Scan for the cell matching the given text and deliver its (x, y) coordinate at center. 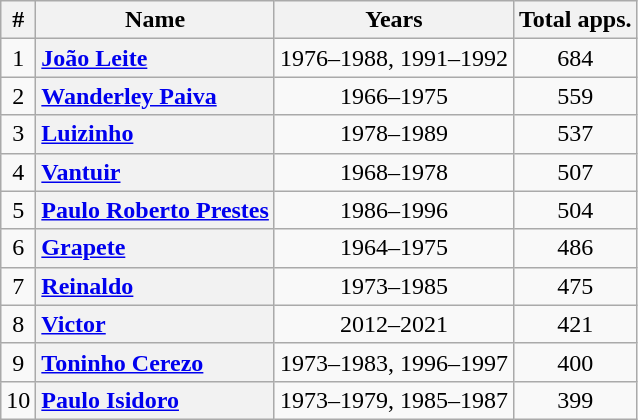
684 (575, 58)
2012–2021 (394, 324)
507 (575, 172)
Wanderley Paiva (156, 96)
1973–1979, 1985–1987 (394, 400)
Paulo Roberto Prestes (156, 210)
1 (18, 58)
1973–1985 (394, 286)
1966–1975 (394, 96)
9 (18, 362)
Grapete (156, 248)
400 (575, 362)
3 (18, 134)
Years (394, 20)
1978–1989 (394, 134)
4 (18, 172)
1973–1983, 1996–1997 (394, 362)
Toninho Cerezo (156, 362)
8 (18, 324)
10 (18, 400)
Vantuir (156, 172)
Name (156, 20)
486 (575, 248)
6 (18, 248)
Total apps. (575, 20)
João Leite (156, 58)
559 (575, 96)
Luizinho (156, 134)
# (18, 20)
399 (575, 400)
537 (575, 134)
Victor (156, 324)
421 (575, 324)
Reinaldo (156, 286)
1986–1996 (394, 210)
5 (18, 210)
2 (18, 96)
1976–1988, 1991–1992 (394, 58)
475 (575, 286)
504 (575, 210)
1964–1975 (394, 248)
1968–1978 (394, 172)
Paulo Isidoro (156, 400)
7 (18, 286)
